For the text-containing cell, return its midpoint in [X, Y] coordinate format. 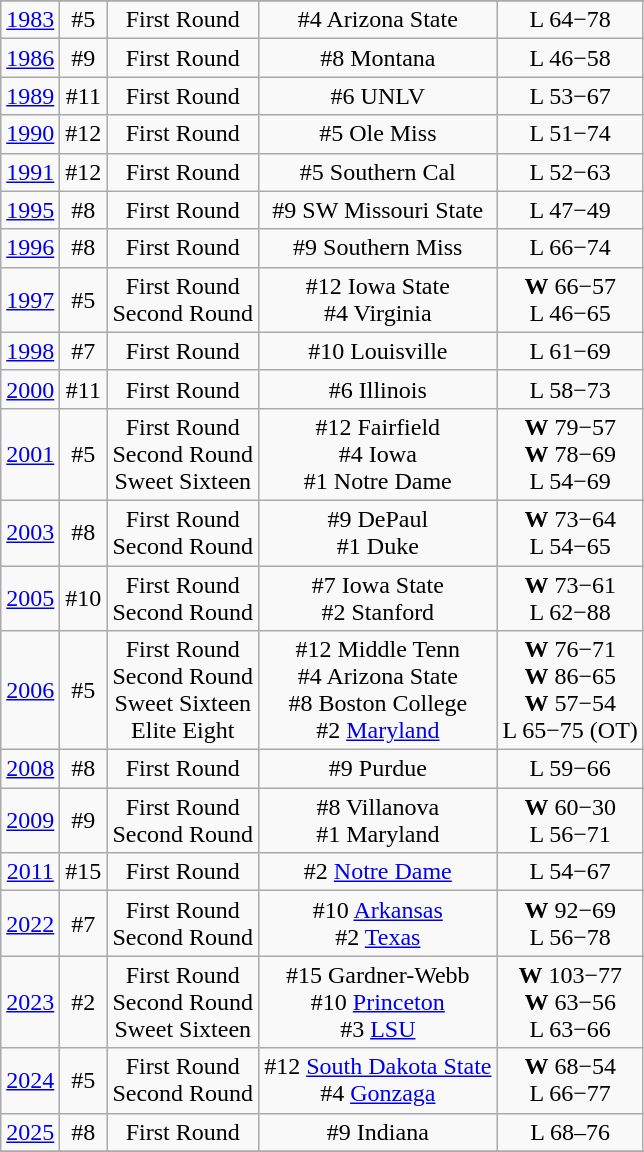
W 103−77W 63−56L 63−66 [570, 1002]
#7 Iowa State#2 Stanford [378, 598]
#9 Indiana [378, 1132]
2022 [30, 924]
2008 [30, 769]
1989 [30, 96]
2025 [30, 1132]
2005 [30, 598]
#10 [84, 598]
L 51−74 [570, 134]
#6 UNLV [378, 96]
2011 [30, 872]
#12 Middle Tenn#4 Arizona State#8 Boston College#2 Maryland [378, 690]
#12 Fairfield#4 Iowa#1 Notre Dame [378, 454]
#10 Arkansas#2 Texas [378, 924]
L 52−63 [570, 172]
L 58−73 [570, 389]
1986 [30, 58]
#6 Illinois [378, 389]
#2 Notre Dame [378, 872]
#10 Louisville [378, 351]
#15 Gardner-Webb#10 Princeton#3 LSU [378, 1002]
1998 [30, 351]
L 54−67 [570, 872]
#2 [84, 1002]
First RoundSecond RoundSweet SixteenElite Eight [183, 690]
#9 Southern Miss [378, 248]
W 92−69L 56−78 [570, 924]
#12 Iowa State#4 Virginia [378, 300]
L 59−66 [570, 769]
W 60−30L 56−71 [570, 820]
#4 Arizona State [378, 20]
2000 [30, 389]
#9 DePaul#1 Duke [378, 532]
#8 Villanova#1 Maryland [378, 820]
2023 [30, 1002]
#5 Ole Miss [378, 134]
L 47−49 [570, 210]
W 76−71W 86−65W 57−54L 65−75 (OT) [570, 690]
W 66−57L 46−65 [570, 300]
1983 [30, 20]
#9 SW Missouri State [378, 210]
2003 [30, 532]
#12 South Dakota State#4 Gonzaga [378, 1080]
L 53−67 [570, 96]
L 46−58 [570, 58]
1990 [30, 134]
#15 [84, 872]
1991 [30, 172]
1997 [30, 300]
W 79−57W 78−69L 54−69 [570, 454]
L 61−69 [570, 351]
2001 [30, 454]
W 73−61L 62−88 [570, 598]
1996 [30, 248]
2024 [30, 1080]
L 66−74 [570, 248]
L 64−78 [570, 20]
W 73−64L 54−65 [570, 532]
L 68–76 [570, 1132]
2009 [30, 820]
W 68−54L 66−77 [570, 1080]
1995 [30, 210]
#8 Montana [378, 58]
2006 [30, 690]
#9 Purdue [378, 769]
#5 Southern Cal [378, 172]
